Search for the cell housing the specified text and yield its (X, Y) center coordinate. 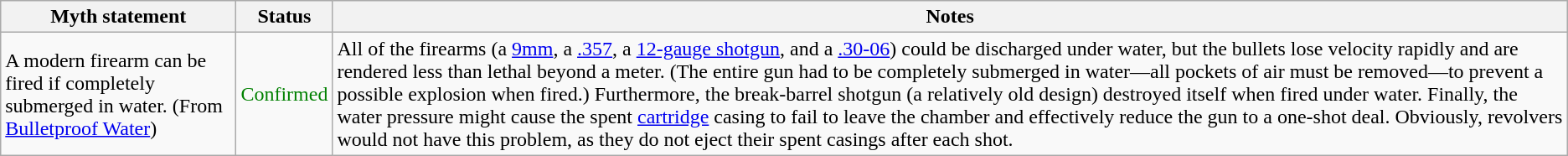
Status (285, 17)
Notes (950, 17)
A modern firearm can be fired if completely submerged in water. (From Bulletproof Water) (119, 94)
Myth statement (119, 17)
Confirmed (285, 94)
